Locate the cell with the specified text and output its [X, Y] center coordinate. 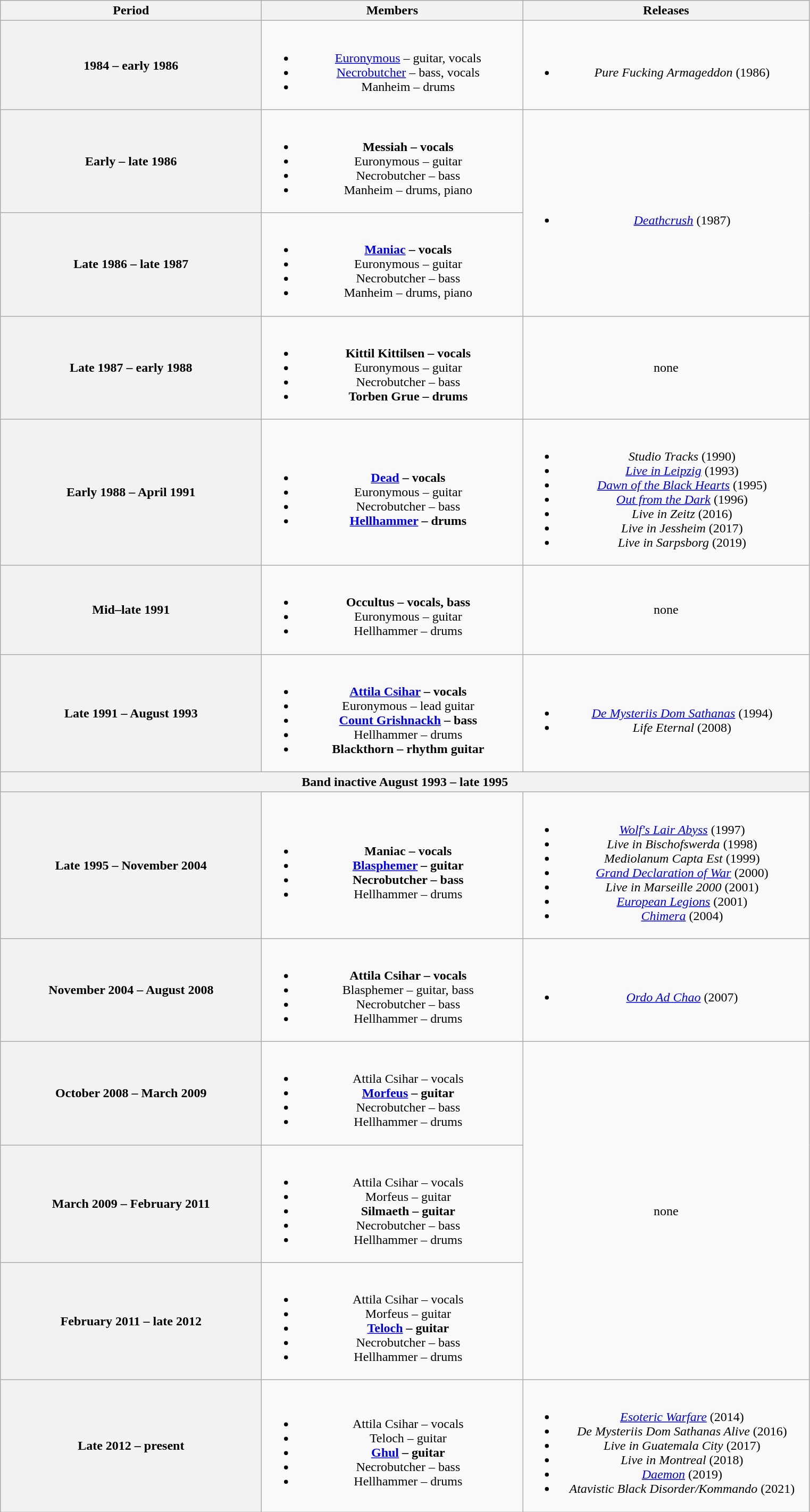
Maniac – vocalsEuronymous – guitarNecrobutcher – bassManheim – drums, piano [393, 264]
1984 – early 1986 [131, 65]
Late 1986 – late 1987 [131, 264]
October 2008 – March 2009 [131, 1093]
Attila Csihar – vocalsTeloch – guitarGhul – guitarNecrobutcher – bassHellhammer – drums [393, 1446]
Mid–late 1991 [131, 609]
Ordo Ad Chao (2007) [666, 990]
Attila Csihar – vocalsMorfeus – guitar Necrobutcher – bassHellhammer – drums [393, 1093]
Releases [666, 11]
March 2009 – February 2011 [131, 1203]
Kittil Kittilsen – vocalsEuronymous – guitarNecrobutcher – bassTorben Grue – drums [393, 367]
November 2004 – August 2008 [131, 990]
Band inactive August 1993 – late 1995 [405, 782]
Messiah – vocalsEuronymous – guitarNecrobutcher – bassManheim – drums, piano [393, 161]
Euronymous – guitar, vocalsNecrobutcher – bass, vocalsManheim – drums [393, 65]
Attila Csihar – vocalsBlasphemer – guitar, bassNecrobutcher – bassHellhammer – drums [393, 990]
Late 1995 – November 2004 [131, 865]
Late 2012 – present [131, 1446]
Deathcrush (1987) [666, 213]
Occultus – vocals, bassEuronymous – guitarHellhammer – drums [393, 609]
Early 1988 – April 1991 [131, 492]
Dead – vocalsEuronymous – guitarNecrobutcher – bassHellhammer – drums [393, 492]
Period [131, 11]
Members [393, 11]
Attila Csihar – vocalsEuronymous – lead guitarCount Grishnackh – bassHellhammer – drumsBlackthorn – rhythm guitar [393, 713]
Attila Csihar – vocalsMorfeus – guitar Silmaeth – guitar Necrobutcher – bassHellhammer – drums [393, 1203]
Pure Fucking Armageddon (1986) [666, 65]
Late 1987 – early 1988 [131, 367]
De Mysteriis Dom Sathanas (1994)Life Eternal (2008) [666, 713]
Attila Csihar – vocalsMorfeus – guitar Teloch – guitarNecrobutcher – bassHellhammer – drums [393, 1321]
Late 1991 – August 1993 [131, 713]
Maniac – vocalsBlasphemer – guitarNecrobutcher – bassHellhammer – drums [393, 865]
February 2011 – late 2012 [131, 1321]
Early – late 1986 [131, 161]
